Identify which cell holds the provided text, then report its (X, Y) central coordinate. 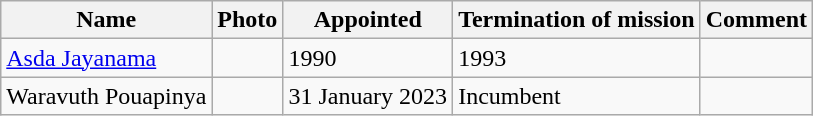
Appointed (368, 20)
Asda Jayanama (106, 58)
Comment (756, 20)
1990 (368, 58)
31 January 2023 (368, 96)
Incumbent (577, 96)
Waravuth Pouapinya (106, 96)
Termination of mission (577, 20)
Name (106, 20)
1993 (577, 58)
Photo (248, 20)
